Find where the given text appears and provide that cell's center as [x, y] coordinate. 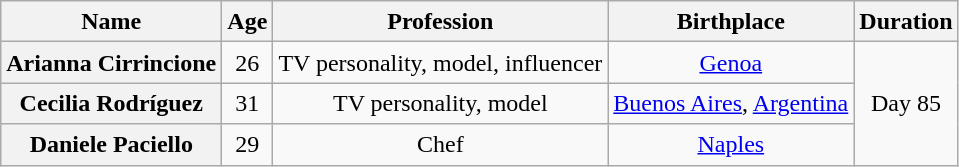
Birthplace [731, 22]
Cecilia Rodríguez [112, 104]
Buenos Aires, Argentina [731, 104]
Age [248, 22]
Day 85 [906, 104]
Arianna Cirrincione [112, 62]
Name [112, 22]
31 [248, 104]
Daniele Paciello [112, 144]
26 [248, 62]
Genoa [731, 62]
Profession [440, 22]
TV personality, model, influencer [440, 62]
29 [248, 144]
TV personality, model [440, 104]
Chef [440, 144]
Naples [731, 144]
Duration [906, 22]
